Find where the given text appears and provide that cell's center as [x, y] coordinate. 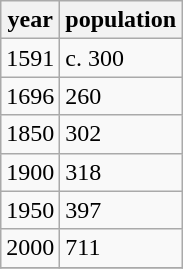
711 [121, 248]
2000 [30, 248]
302 [121, 134]
260 [121, 96]
1900 [30, 172]
1850 [30, 134]
318 [121, 172]
397 [121, 210]
1591 [30, 58]
year [30, 20]
1950 [30, 210]
population [121, 20]
c. 300 [121, 58]
1696 [30, 96]
